Find where the given text appears and provide that cell's center as [X, Y] coordinate. 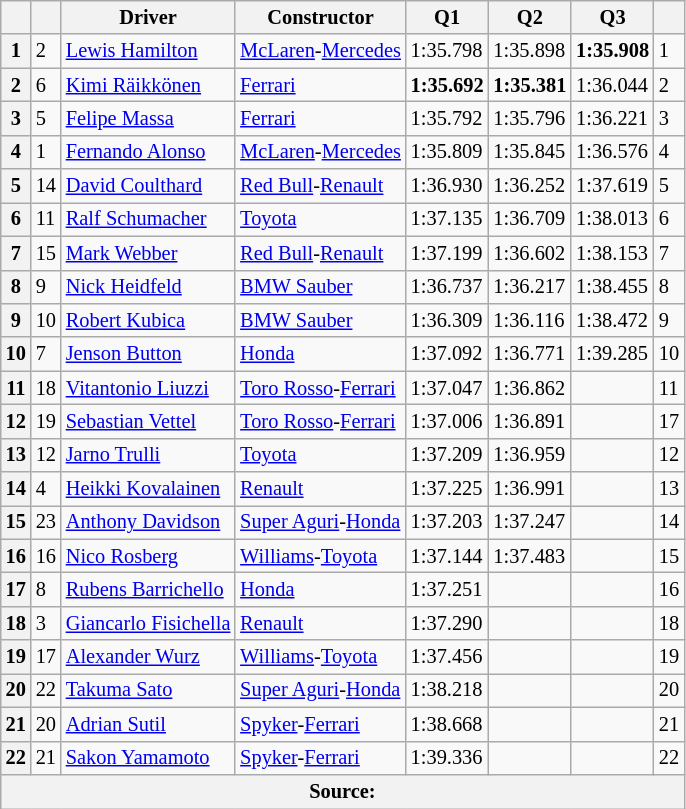
Nico Rosberg [148, 556]
Felipe Massa [148, 118]
1:36.602 [530, 253]
1:37.247 [530, 522]
1:35.898 [530, 51]
1:35.845 [530, 152]
1:35.798 [448, 51]
1:36.771 [530, 354]
1:36.709 [530, 219]
1:36.309 [448, 320]
1:35.381 [530, 85]
1:36.576 [612, 152]
1:37.225 [448, 489]
Lewis Hamilton [148, 51]
Jenson Button [148, 354]
1:37.209 [448, 455]
Alexander Wurz [148, 657]
1:37.006 [448, 421]
1:37.047 [448, 388]
1:37.619 [612, 186]
1:35.809 [448, 152]
1:37.456 [448, 657]
1:35.792 [448, 118]
1:38.013 [612, 219]
Ralf Schumacher [148, 219]
Nick Heidfeld [148, 287]
1:36.891 [530, 421]
1:35.796 [530, 118]
1:37.203 [448, 522]
1:36.862 [530, 388]
1:38.668 [448, 724]
23 [46, 522]
Giancarlo Fisichella [148, 623]
1:38.218 [448, 690]
1:36.959 [530, 455]
1:39.285 [612, 354]
Takuma Sato [148, 690]
1:37.144 [448, 556]
1:37.483 [530, 556]
1:37.199 [448, 253]
Robert Kubica [148, 320]
Fernando Alonso [148, 152]
1:37.092 [448, 354]
Rubens Barrichello [148, 589]
Kimi Räikkönen [148, 85]
Q2 [530, 17]
1:38.455 [612, 287]
Sakon Yamamoto [148, 758]
1:37.251 [448, 589]
Constructor [320, 17]
Source: [342, 791]
1:36.217 [530, 287]
Sebastian Vettel [148, 421]
1:36.221 [612, 118]
1:36.044 [612, 85]
Jarno Trulli [148, 455]
Heikki Kovalainen [148, 489]
1:38.153 [612, 253]
Anthony Davidson [148, 522]
Q1 [448, 17]
1:36.116 [530, 320]
1:37.135 [448, 219]
1:38.472 [612, 320]
1:37.290 [448, 623]
1:35.908 [612, 51]
1:36.991 [530, 489]
1:36.737 [448, 287]
1:39.336 [448, 758]
1:36.930 [448, 186]
Adrian Sutil [148, 724]
Mark Webber [148, 253]
1:35.692 [448, 85]
David Coulthard [148, 186]
1:36.252 [530, 186]
Q3 [612, 17]
Driver [148, 17]
Vitantonio Liuzzi [148, 388]
